Capture the cell that displays the provided text and extract its [x, y] central coordinate. 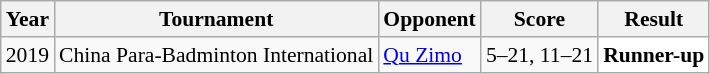
2019 [28, 55]
Year [28, 19]
Result [654, 19]
Tournament [216, 19]
5–21, 11–21 [540, 55]
China Para-Badminton International [216, 55]
Runner-up [654, 55]
Score [540, 19]
Opponent [430, 19]
Qu Zimo [430, 55]
